Detect which cell encompasses the target text, then output its [X, Y] center coordinate. 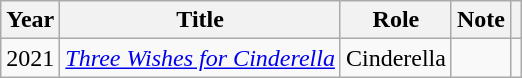
Year [30, 20]
Title [200, 20]
Note [480, 20]
Cinderella [396, 58]
Role [396, 20]
2021 [30, 58]
Three Wishes for Cinderella [200, 58]
